Locate the cell with the specified text and output its (x, y) center coordinate. 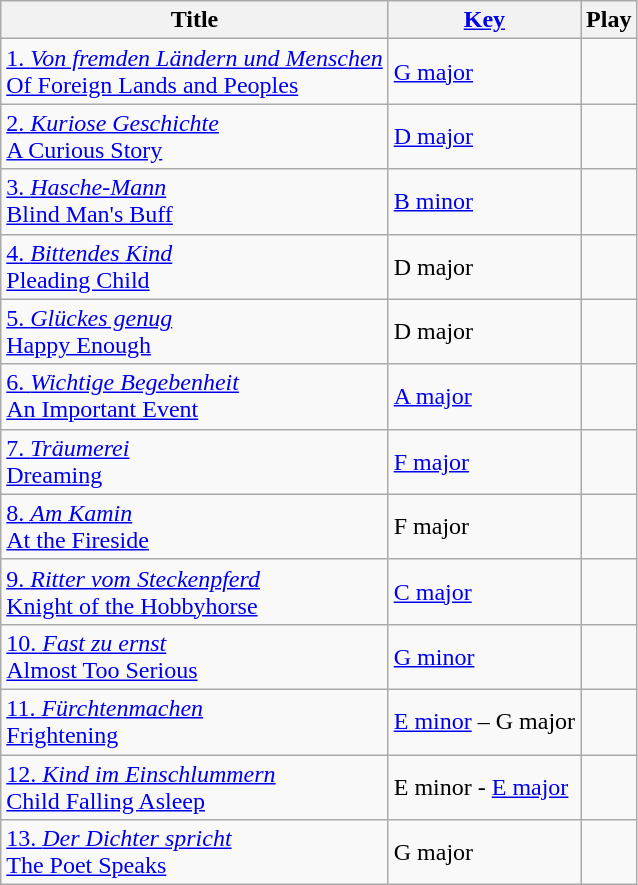
5. Glückes genugHappy Enough (194, 332)
2. Kuriose GeschichteA Curious Story (194, 136)
10. Fast zu ernstAlmost Too Serious (194, 656)
12. Kind im EinschlummernChild Falling Asleep (194, 786)
E minor – G major (484, 722)
9. Ritter vom SteckenpferdKnight of the Hobbyhorse (194, 592)
G minor (484, 656)
C major (484, 592)
Key (484, 20)
8. Am KaminAt the Fireside (194, 526)
E minor - E major (484, 786)
1. Von fremden Ländern und MenschenOf Foreign Lands and Peoples (194, 72)
11. FürchtenmachenFrightening (194, 722)
7. TräumereiDreaming (194, 462)
13. Der Dichter sprichtThe Poet Speaks (194, 852)
Play (609, 20)
4. Bittendes KindPleading Child (194, 266)
6. Wichtige BegebenheitAn Important Event (194, 396)
3. Hasche-MannBlind Man's Buff (194, 202)
B minor (484, 202)
Title (194, 20)
A major (484, 396)
